From the cell containing the given text, extract its center point as [X, Y] coordinate. 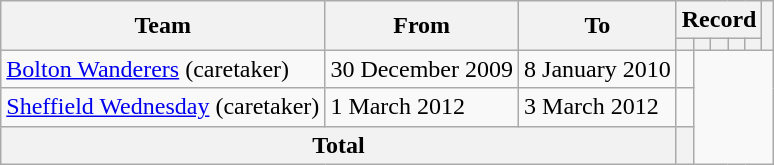
Team [163, 26]
Bolton Wanderers (caretaker) [163, 69]
To [598, 26]
3 March 2012 [598, 107]
30 December 2009 [422, 69]
From [422, 26]
8 January 2010 [598, 69]
Total [338, 145]
Sheffield Wednesday (caretaker) [163, 107]
Record [719, 20]
1 March 2012 [422, 107]
